Search for the cell housing the specified text and yield its [X, Y] center coordinate. 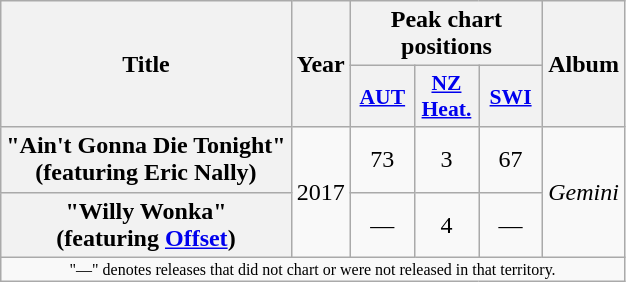
"Ain't Gonna Die Tonight"(featuring Eric Nally) [146, 160]
Album [584, 64]
Gemini [584, 192]
Peak chart positions [446, 34]
"—" denotes releases that did not chart or were not released in that territory. [313, 269]
Title [146, 64]
67 [511, 160]
AUT [382, 96]
Year [320, 64]
SWI [511, 96]
4 [446, 224]
NZHeat. [446, 96]
3 [446, 160]
73 [382, 160]
2017 [320, 192]
"Willy Wonka"(featuring Offset) [146, 224]
